Return (x, y) of the center of cell containing provided text 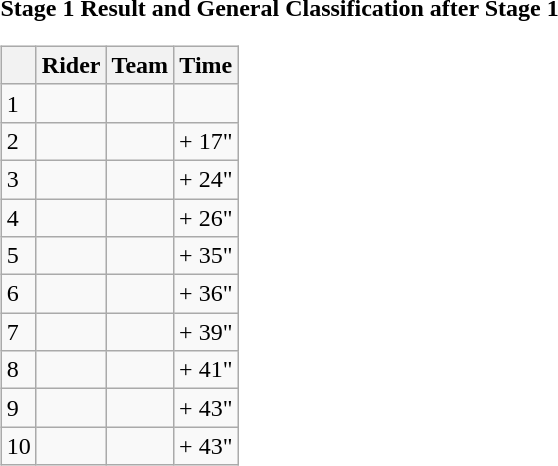
Rider (71, 65)
Team (140, 65)
7 (18, 332)
8 (18, 370)
6 (18, 294)
+ 36" (206, 294)
+ 17" (206, 141)
10 (18, 446)
5 (18, 256)
Time (206, 65)
+ 26" (206, 217)
9 (18, 408)
1 (18, 103)
4 (18, 217)
+ 35" (206, 256)
+ 24" (206, 179)
2 (18, 141)
+ 39" (206, 332)
+ 41" (206, 370)
3 (18, 179)
